Locate the cell with the specified text and output its (x, y) center coordinate. 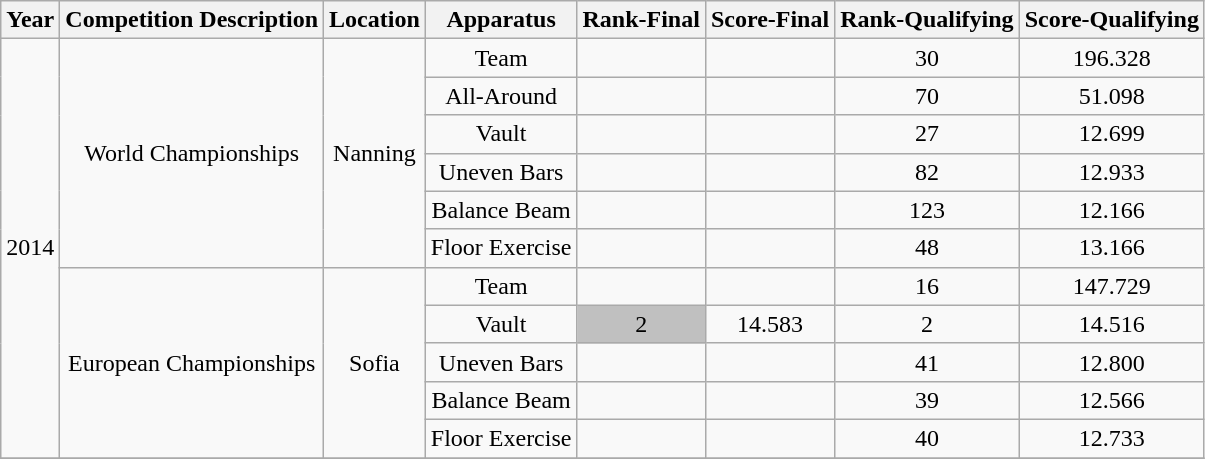
Year (30, 20)
Rank-Qualifying (927, 20)
All-Around (501, 96)
39 (927, 400)
Competition Description (192, 20)
123 (927, 210)
13.166 (1112, 248)
European Championships (192, 362)
Score-Final (770, 20)
Apparatus (501, 20)
14.516 (1112, 324)
Nanning (375, 153)
Sofia (375, 362)
2014 (30, 248)
12.566 (1112, 400)
12.166 (1112, 210)
12.733 (1112, 438)
82 (927, 172)
51.098 (1112, 96)
World Championships (192, 153)
14.583 (770, 324)
12.800 (1112, 362)
16 (927, 286)
70 (927, 96)
40 (927, 438)
Rank-Final (641, 20)
196.328 (1112, 58)
12.933 (1112, 172)
Location (375, 20)
41 (927, 362)
Score-Qualifying (1112, 20)
30 (927, 58)
27 (927, 134)
12.699 (1112, 134)
147.729 (1112, 286)
48 (927, 248)
